Detect which cell encompasses the target text, then output its [x, y] center coordinate. 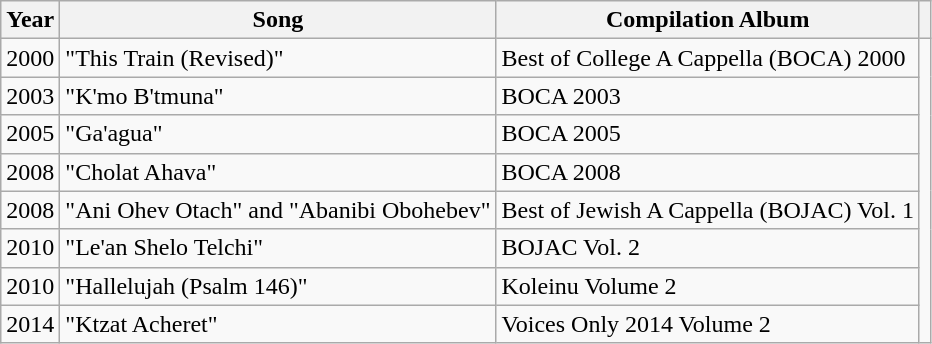
2005 [30, 134]
BOCA 2008 [708, 172]
2000 [30, 58]
"Cholat Ahava" [278, 172]
Koleinu Volume 2 [708, 286]
Voices Only 2014 Volume 2 [708, 324]
"K'mo B'tmuna" [278, 96]
"This Train (Revised)" [278, 58]
Compilation Album [708, 20]
2014 [30, 324]
"Ga'agua" [278, 134]
BOJAC Vol. 2 [708, 248]
"Hallelujah (Psalm 146)" [278, 286]
"Ktzat Acheret" [278, 324]
BOCA 2003 [708, 96]
Best of College A Cappella (BOCA) 2000 [708, 58]
Song [278, 20]
Year [30, 20]
2003 [30, 96]
"Ani Ohev Otach" and "Abanibi Obohebev" [278, 210]
BOCA 2005 [708, 134]
"Le'an Shelo Telchi" [278, 248]
Best of Jewish A Cappella (BOJAC) Vol. 1 [708, 210]
